For the text-containing cell, return its midpoint in [X, Y] coordinate format. 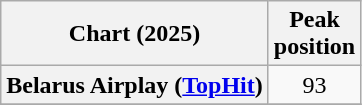
Peakposition [314, 34]
Belarus Airplay (TopHit) [135, 85]
Chart (2025) [135, 34]
93 [314, 85]
